Extract the (x, y) coordinate from the center of the cell holding the provided text.  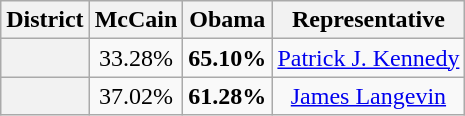
Representative (368, 20)
61.28% (228, 96)
65.10% (228, 58)
District (45, 20)
33.28% (136, 58)
James Langevin (368, 96)
Obama (228, 20)
McCain (136, 20)
37.02% (136, 96)
Patrick J. Kennedy (368, 58)
